Identify which cell holds the provided text, then report its (X, Y) central coordinate. 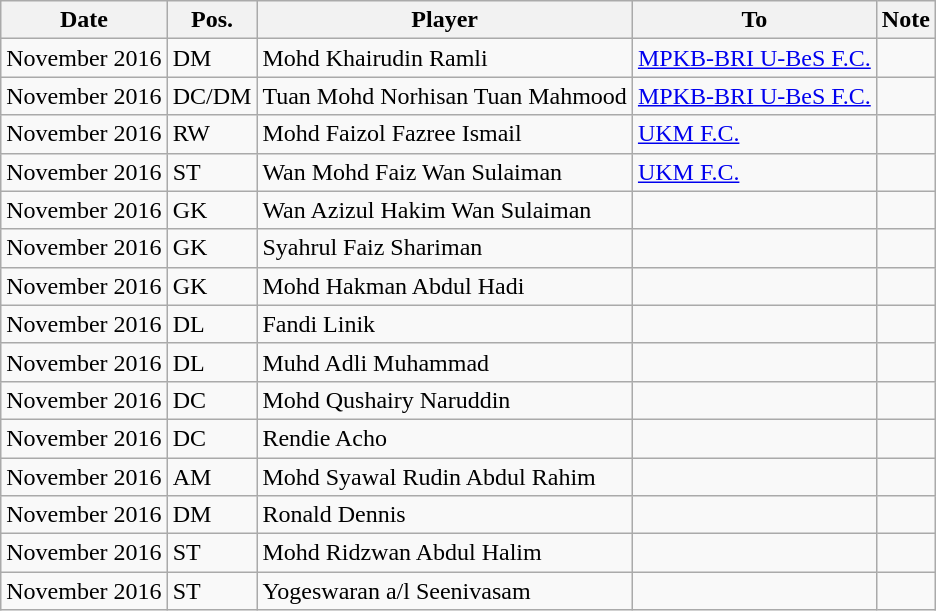
Yogeswaran a/l Seenivasam (445, 591)
RW (212, 134)
Mohd Hakman Abdul Hadi (445, 286)
Player (445, 20)
Mohd Ridzwan Abdul Halim (445, 553)
Date (84, 20)
DC/DM (212, 96)
Mohd Qushairy Naruddin (445, 400)
Note (906, 20)
Muhd Adli Muhammad (445, 362)
To (754, 20)
Mohd Khairudin Ramli (445, 58)
AM (212, 477)
Rendie Acho (445, 438)
Pos. (212, 20)
Tuan Mohd Norhisan Tuan Mahmood (445, 96)
Wan Azizul Hakim Wan Sulaiman (445, 210)
Fandi Linik (445, 324)
Wan Mohd Faiz Wan Sulaiman (445, 172)
Mohd Faizol Fazree Ismail (445, 134)
Mohd Syawal Rudin Abdul Rahim (445, 477)
Syahrul Faiz Shariman (445, 248)
Ronald Dennis (445, 515)
